Determine the [x, y] coordinate at the center of the cell enclosing the given text.  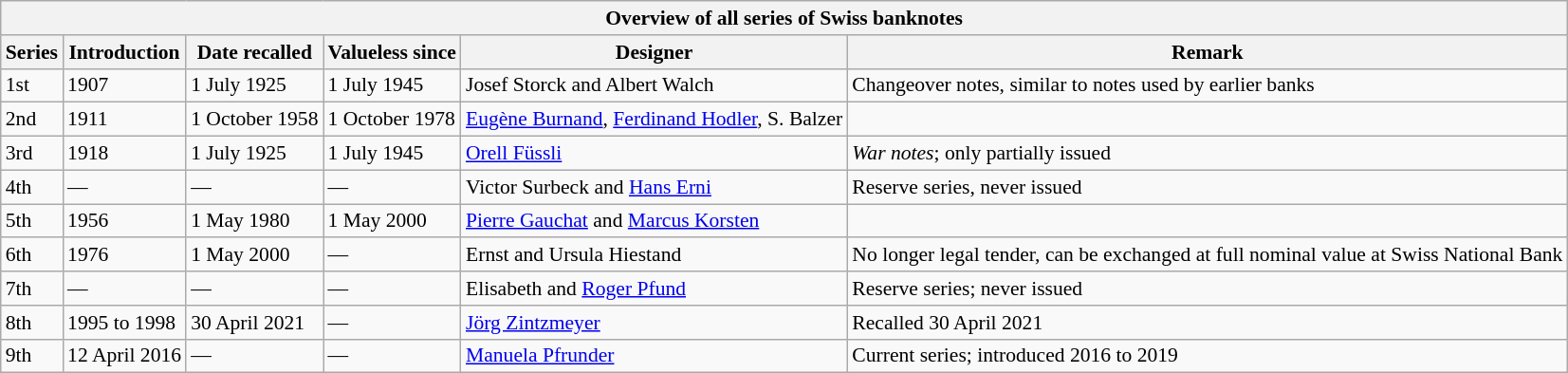
6th [32, 255]
Orell Füssli [655, 154]
War notes; only partially issued [1207, 154]
1st [32, 85]
12 April 2016 [124, 356]
1911 [124, 120]
1 October 1958 [254, 120]
Introduction [124, 52]
Reserve series, never issued [1207, 187]
5th [32, 221]
1907 [124, 85]
No longer legal tender, can be exchanged at full nominal value at Swiss National Bank [1207, 255]
Designer [655, 52]
3rd [32, 154]
Josef Storck and Albert Walch [655, 85]
1956 [124, 221]
Valueless since [391, 52]
8th [32, 323]
Remark [1207, 52]
30 April 2021 [254, 323]
Pierre Gauchat and Marcus Korsten [655, 221]
Victor Surbeck and Hans Erni [655, 187]
Jörg Zintzmeyer [655, 323]
Date recalled [254, 52]
Eugène Burnand, Ferdinand Hodler, S. Balzer [655, 120]
1918 [124, 154]
Current series; introduced 2016 to 2019 [1207, 356]
1995 to 1998 [124, 323]
1976 [124, 255]
Elisabeth and Roger Pfund [655, 289]
Series [32, 52]
2nd [32, 120]
7th [32, 289]
1 October 1978 [391, 120]
9th [32, 356]
Reserve series; never issued [1207, 289]
1 May 1980 [254, 221]
Recalled 30 April 2021 [1207, 323]
Ernst and Ursula Hiestand [655, 255]
Changeover notes, similar to notes used by earlier banks [1207, 85]
Manuela Pfrunder [655, 356]
Overview of all series of Swiss banknotes [784, 18]
4th [32, 187]
